For the text-containing cell, return its midpoint in [x, y] coordinate format. 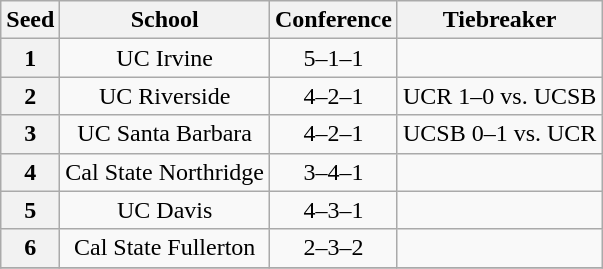
5–1–1 [334, 58]
UC Irvine [165, 58]
6 [30, 248]
UC Santa Barbara [165, 134]
3 [30, 134]
UCR 1–0 vs. UCSB [499, 96]
2–3–2 [334, 248]
4–3–1 [334, 210]
UC Davis [165, 210]
2 [30, 96]
Conference [334, 20]
Tiebreaker [499, 20]
Seed [30, 20]
Cal State Northridge [165, 172]
1 [30, 58]
5 [30, 210]
UCSB 0–1 vs. UCR [499, 134]
Cal State Fullerton [165, 248]
4 [30, 172]
3–4–1 [334, 172]
School [165, 20]
UC Riverside [165, 96]
